Extract the [X, Y] coordinate from the center of the cell holding the provided text.  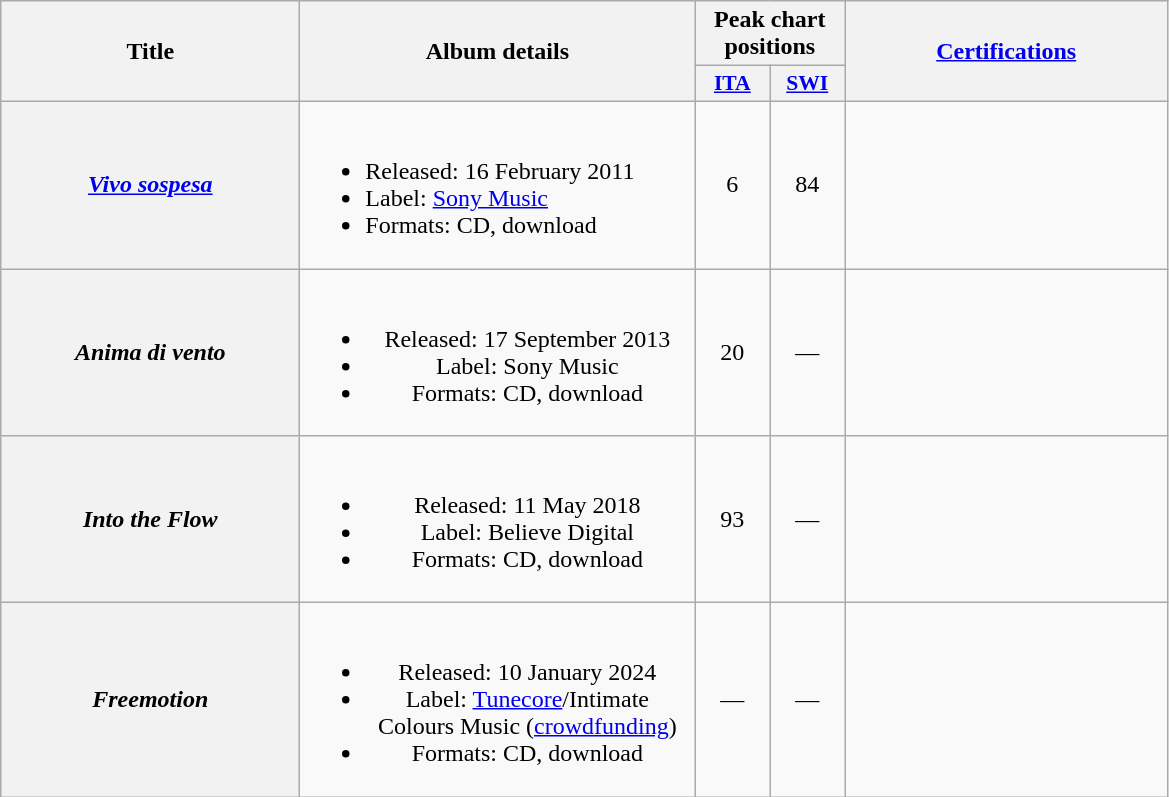
Certifications [1006, 52]
Anima di vento [150, 352]
Album details [498, 52]
Title [150, 52]
Peak chart positions [770, 34]
20 [732, 352]
Released: 11 May 2018Label: Believe DigitalFormats: CD, download [498, 520]
93 [732, 520]
6 [732, 184]
Released: 17 September 2013Label: Sony MusicFormats: CD, download [498, 352]
Released: 16 February 2011Label: Sony MusicFormats: CD, download [498, 184]
SWI [808, 84]
ITA [732, 84]
84 [808, 184]
Vivo sospesa [150, 184]
Released: 10 January 2024Label: Tunecore/Intimate Colours Music (crowdfunding)Formats: CD, download [498, 700]
Into the Flow [150, 520]
Freemotion [150, 700]
